Output the [X, Y] coordinate of the center of the cell containing the given text.  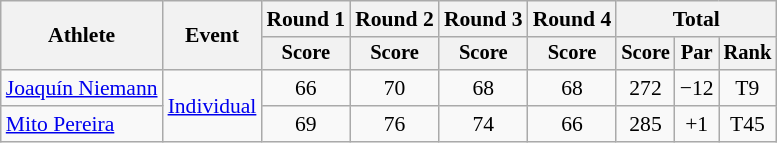
Mito Pereira [82, 124]
Rank [748, 54]
69 [306, 124]
76 [394, 124]
Joaquín Niemann [82, 88]
Round 1 [306, 19]
285 [645, 124]
Round 4 [572, 19]
Round 3 [484, 19]
74 [484, 124]
Par [697, 54]
+1 [697, 124]
−12 [697, 88]
Total [696, 19]
T45 [748, 124]
70 [394, 88]
Round 2 [394, 19]
Event [212, 36]
Individual [212, 106]
Athlete [82, 36]
272 [645, 88]
T9 [748, 88]
